Detect which cell encompasses the target text, then output its [X, Y] center coordinate. 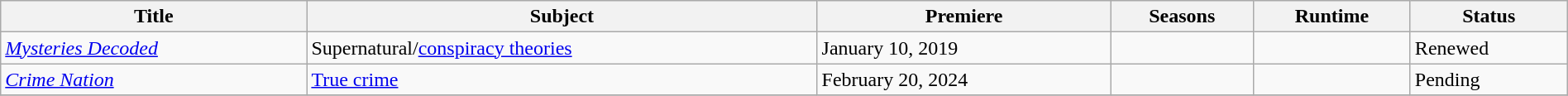
January 10, 2019 [964, 48]
Pending [1489, 79]
True crime [562, 79]
Subject [562, 17]
Crime Nation [154, 79]
Title [154, 17]
Mysteries Decoded [154, 48]
Supernatural/conspiracy theories [562, 48]
Renewed [1489, 48]
Status [1489, 17]
February 20, 2024 [964, 79]
Runtime [1331, 17]
Premiere [964, 17]
Seasons [1182, 17]
